For the text-containing cell, return its midpoint in [X, Y] coordinate format. 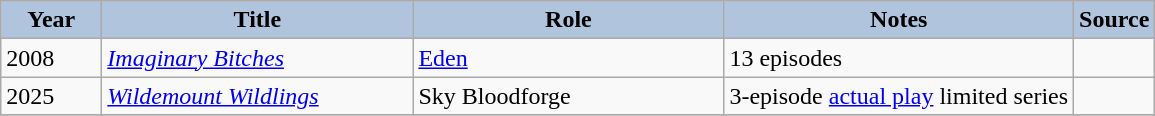
Year [52, 20]
13 episodes [899, 58]
Sky Bloodforge [568, 96]
Title [258, 20]
Eden [568, 58]
2008 [52, 58]
Imaginary Bitches [258, 58]
Wildemount Wildlings [258, 96]
3-episode actual play limited series [899, 96]
Notes [899, 20]
Role [568, 20]
2025 [52, 96]
Source [1114, 20]
